For the text-containing cell, return its midpoint in (x, y) coordinate format. 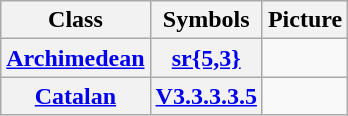
Archimedean (76, 58)
Symbols (206, 20)
Catalan (76, 96)
sr{5,3} (206, 58)
Picture (304, 20)
V3.3.3.3.5 (206, 96)
Class (76, 20)
